Provide the (X, Y) coordinate of the cell's center where the given text is located.  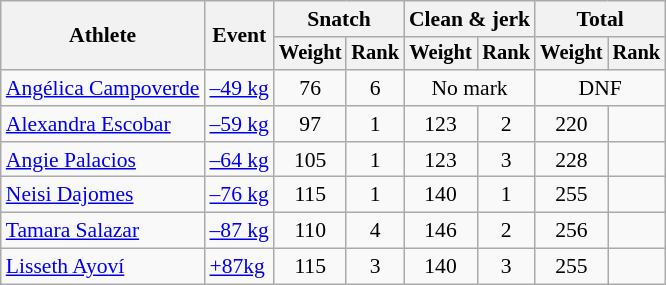
4 (375, 231)
Clean & jerk (470, 19)
110 (310, 231)
105 (310, 160)
220 (571, 124)
Snatch (339, 19)
6 (375, 88)
76 (310, 88)
–49 kg (238, 88)
256 (571, 231)
DNF (600, 88)
No mark (470, 88)
–87 kg (238, 231)
Angélica Campoverde (103, 88)
+87kg (238, 267)
Athlete (103, 36)
97 (310, 124)
–76 kg (238, 195)
Event (238, 36)
Total (600, 19)
228 (571, 160)
Lisseth Ayoví (103, 267)
–64 kg (238, 160)
Neisi Dajomes (103, 195)
–59 kg (238, 124)
Alexandra Escobar (103, 124)
Angie Palacios (103, 160)
Tamara Salazar (103, 231)
146 (440, 231)
